Return the [x, y] coordinate for the center point of the cell that contains the specified text.  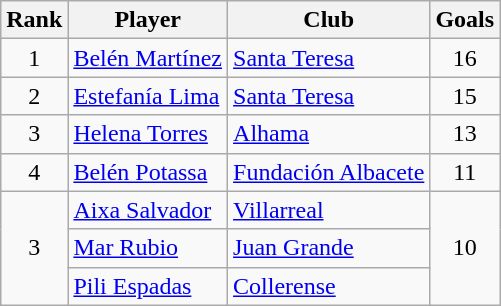
Rank [34, 20]
Villarreal [329, 210]
Fundación Albacete [329, 172]
4 [34, 172]
Collerense [329, 286]
13 [465, 134]
16 [465, 58]
Player [148, 20]
Club [329, 20]
Aixa Salvador [148, 210]
Mar Rubio [148, 248]
Goals [465, 20]
Belén Martínez [148, 58]
Helena Torres [148, 134]
1 [34, 58]
Pili Espadas [148, 286]
15 [465, 96]
Alhama [329, 134]
11 [465, 172]
2 [34, 96]
Estefanía Lima [148, 96]
Juan Grande [329, 248]
Belén Potassa [148, 172]
10 [465, 248]
